Determine the [X, Y] coordinate at the center of the cell enclosing the given text.  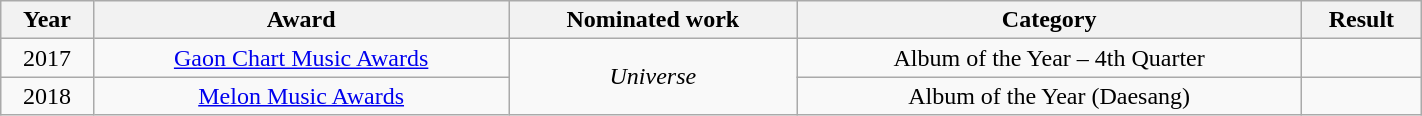
Year [47, 20]
Result [1362, 20]
Album of the Year (Daesang) [1050, 96]
Melon Music Awards [301, 96]
Album of the Year – 4th Quarter [1050, 58]
Gaon Chart Music Awards [301, 58]
2017 [47, 58]
Universe [653, 77]
Award [301, 20]
2018 [47, 96]
Nominated work [653, 20]
Category [1050, 20]
